Detect which cell encompasses the target text, then output its [x, y] center coordinate. 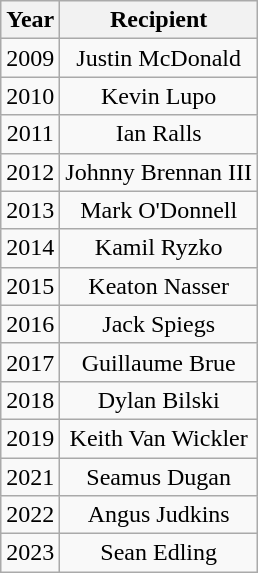
2018 [30, 400]
Dylan Bilski [159, 400]
Guillaume Brue [159, 362]
Kamil Ryzko [159, 248]
2012 [30, 172]
Mark O'Donnell [159, 210]
Recipient [159, 20]
Ian Ralls [159, 134]
2010 [30, 96]
2022 [30, 515]
Keaton Nasser [159, 286]
Keith Van Wickler [159, 438]
Johnny Brennan III [159, 172]
2021 [30, 477]
Kevin Lupo [159, 96]
2019 [30, 438]
2009 [30, 58]
Jack Spiegs [159, 324]
Angus Judkins [159, 515]
2016 [30, 324]
Sean Edling [159, 553]
Seamus Dugan [159, 477]
2017 [30, 362]
2014 [30, 248]
2015 [30, 286]
2023 [30, 553]
2013 [30, 210]
Justin McDonald [159, 58]
2011 [30, 134]
Year [30, 20]
